For the text-containing cell, return its midpoint in [x, y] coordinate format. 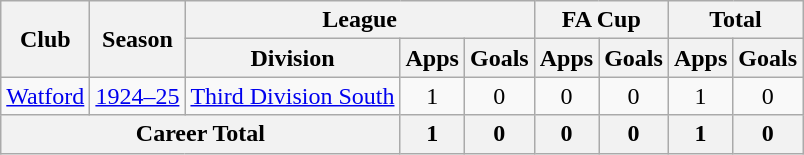
Total [735, 20]
1924–25 [138, 96]
Season [138, 39]
Career Total [200, 134]
League [360, 20]
Division [292, 58]
Club [46, 39]
Watford [46, 96]
FA Cup [601, 20]
Third Division South [292, 96]
